For the text-containing cell, return its midpoint in [x, y] coordinate format. 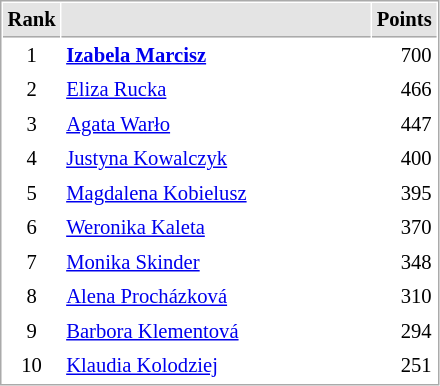
400 [404, 158]
348 [404, 262]
447 [404, 124]
294 [404, 332]
4 [32, 158]
9 [32, 332]
Justyna Kowalczyk [216, 158]
10 [32, 366]
310 [404, 296]
6 [32, 228]
1 [32, 56]
Rank [32, 20]
Magdalena Kobielusz [216, 194]
7 [32, 262]
700 [404, 56]
Monika Skinder [216, 262]
2 [32, 90]
Klaudia Kolodziej [216, 366]
251 [404, 366]
8 [32, 296]
395 [404, 194]
3 [32, 124]
Barbora Klementová [216, 332]
Izabela Marcisz [216, 56]
Agata Warło [216, 124]
466 [404, 90]
5 [32, 194]
Eliza Rucka [216, 90]
Alena Procházková [216, 296]
Points [404, 20]
Weronika Kaleta [216, 228]
370 [404, 228]
